Detect which cell encompasses the target text, then output its [X, Y] center coordinate. 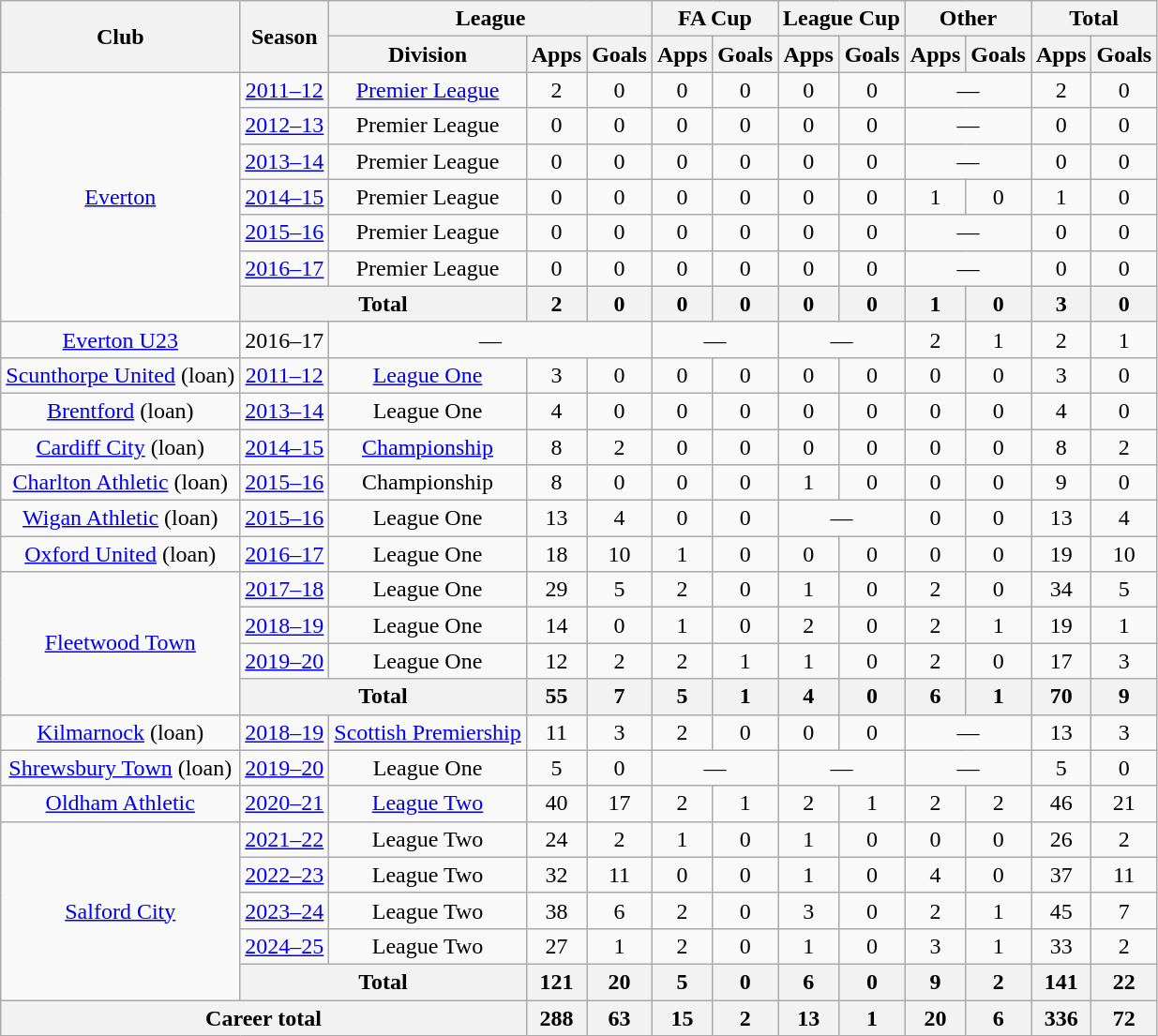
33 [1061, 946]
Division [428, 54]
18 [556, 554]
Charlton Athletic (loan) [120, 483]
League Cup [842, 19]
2022–23 [285, 875]
70 [1061, 697]
26 [1061, 839]
Salford City [120, 910]
29 [556, 590]
121 [556, 982]
46 [1061, 803]
336 [1061, 1017]
FA Cup [714, 19]
2024–25 [285, 946]
Season [285, 37]
37 [1061, 875]
21 [1124, 803]
2021–22 [285, 839]
Fleetwood Town [120, 643]
Shrewsbury Town (loan) [120, 768]
63 [620, 1017]
Cardiff City (loan) [120, 447]
Everton [120, 197]
34 [1061, 590]
72 [1124, 1017]
32 [556, 875]
45 [1061, 910]
24 [556, 839]
55 [556, 697]
Scottish Premiership [428, 732]
2023–24 [285, 910]
Kilmarnock (loan) [120, 732]
Scunthorpe United (loan) [120, 375]
Club [120, 37]
38 [556, 910]
Everton U23 [120, 339]
141 [1061, 982]
Brentford (loan) [120, 411]
2017–18 [285, 590]
22 [1124, 982]
15 [682, 1017]
12 [556, 661]
2012–13 [285, 126]
Oxford United (loan) [120, 554]
27 [556, 946]
14 [556, 625]
League [491, 19]
2020–21 [285, 803]
Career total [263, 1017]
40 [556, 803]
Wigan Athletic (loan) [120, 518]
Other [968, 19]
Oldham Athletic [120, 803]
288 [556, 1017]
